Identify which cell holds the provided text, then report its (x, y) central coordinate. 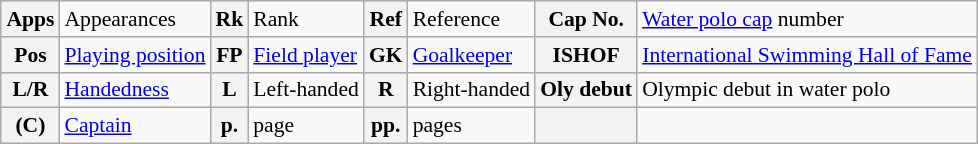
page (306, 126)
Reference (472, 19)
Rk (230, 19)
pp. (386, 126)
Ref (386, 19)
Handedness (134, 90)
L (230, 90)
Cap No. (586, 19)
R (386, 90)
ISHOF (586, 55)
GK (386, 55)
pages (472, 126)
Rank (306, 19)
International Swimming Hall of Fame (807, 55)
FP (230, 55)
Apps (30, 19)
Water polo cap number (807, 19)
L/R (30, 90)
Field player (306, 55)
Oly debut (586, 90)
Pos (30, 55)
Goalkeeper (472, 55)
Captain (134, 126)
p. (230, 126)
Olympic debut in water polo (807, 90)
Right-handed (472, 90)
Left-handed (306, 90)
Appearances (134, 19)
Playing position (134, 55)
(C) (30, 126)
